Identify which cell holds the provided text, then report its [X, Y] central coordinate. 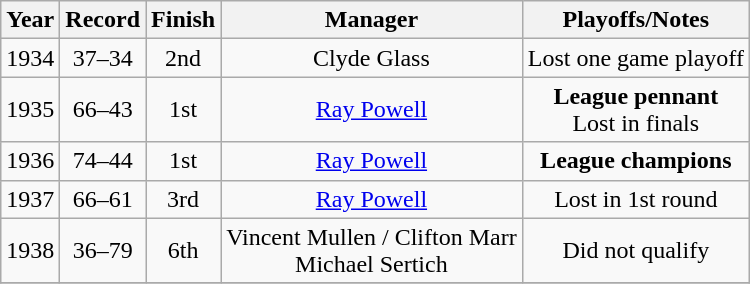
66–61 [103, 199]
Clyde Glass [372, 58]
66–43 [103, 110]
1935 [30, 110]
Vincent Mullen / Clifton Marr Michael Sertich [372, 250]
36–79 [103, 250]
2nd [184, 58]
Finish [184, 20]
Record [103, 20]
League pennantLost in finals [636, 110]
6th [184, 250]
37–34 [103, 58]
Lost one game playoff [636, 58]
Manager [372, 20]
Year [30, 20]
74–44 [103, 161]
1936 [30, 161]
Playoffs/Notes [636, 20]
3rd [184, 199]
Lost in 1st round [636, 199]
1934 [30, 58]
League champions [636, 161]
1937 [30, 199]
Did not qualify [636, 250]
1938 [30, 250]
